Return the [X, Y] coordinate for the center point of the cell that contains the specified text.  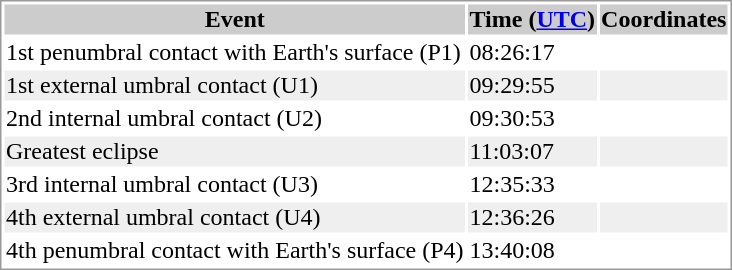
09:30:53 [532, 119]
4th penumbral contact with Earth's surface (P4) [234, 251]
Coordinates [664, 19]
09:29:55 [532, 85]
Time (UTC) [532, 19]
2nd internal umbral contact (U2) [234, 119]
12:36:26 [532, 217]
Event [234, 19]
4th external umbral contact (U4) [234, 217]
3rd internal umbral contact (U3) [234, 185]
13:40:08 [532, 251]
1st external umbral contact (U1) [234, 85]
1st penumbral contact with Earth's surface (P1) [234, 53]
Greatest eclipse [234, 151]
08:26:17 [532, 53]
12:35:33 [532, 185]
11:03:07 [532, 151]
